Find where the given text appears and provide that cell's center as [X, Y] coordinate. 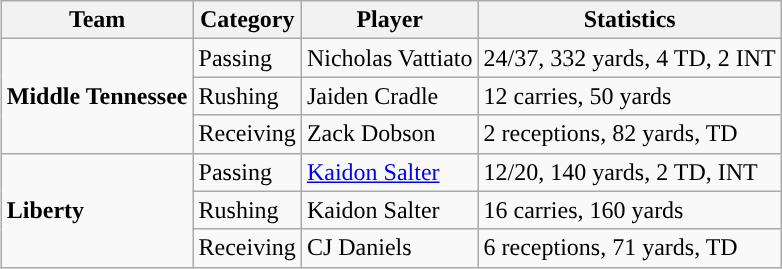
12/20, 140 yards, 2 TD, INT [630, 172]
Category [247, 20]
Jaiden Cradle [390, 96]
Zack Dobson [390, 134]
Liberty [97, 210]
Nicholas Vattiato [390, 58]
24/37, 332 yards, 4 TD, 2 INT [630, 58]
12 carries, 50 yards [630, 96]
2 receptions, 82 yards, TD [630, 134]
Middle Tennessee [97, 96]
CJ Daniels [390, 248]
Player [390, 20]
Team [97, 20]
16 carries, 160 yards [630, 210]
Statistics [630, 20]
6 receptions, 71 yards, TD [630, 248]
